From the cell containing the given text, extract its center point as (X, Y) coordinate. 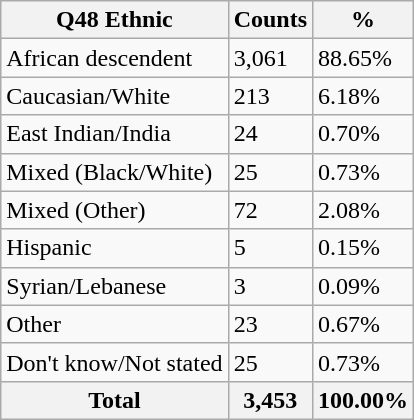
2.08% (364, 210)
Caucasian/White (114, 96)
Q48 Ethnic (114, 20)
East Indian/India (114, 134)
3 (270, 286)
0.15% (364, 248)
88.65% (364, 58)
3,061 (270, 58)
Don't know/Not stated (114, 362)
Hispanic (114, 248)
6.18% (364, 96)
213 (270, 96)
Counts (270, 20)
Other (114, 324)
0.09% (364, 286)
0.67% (364, 324)
3,453 (270, 400)
Syrian/Lebanese (114, 286)
Total (114, 400)
Mixed (Black/White) (114, 172)
African descendent (114, 58)
0.70% (364, 134)
100.00% (364, 400)
23 (270, 324)
Mixed (Other) (114, 210)
24 (270, 134)
72 (270, 210)
5 (270, 248)
% (364, 20)
